Detect which cell encompasses the target text, then output its (X, Y) center coordinate. 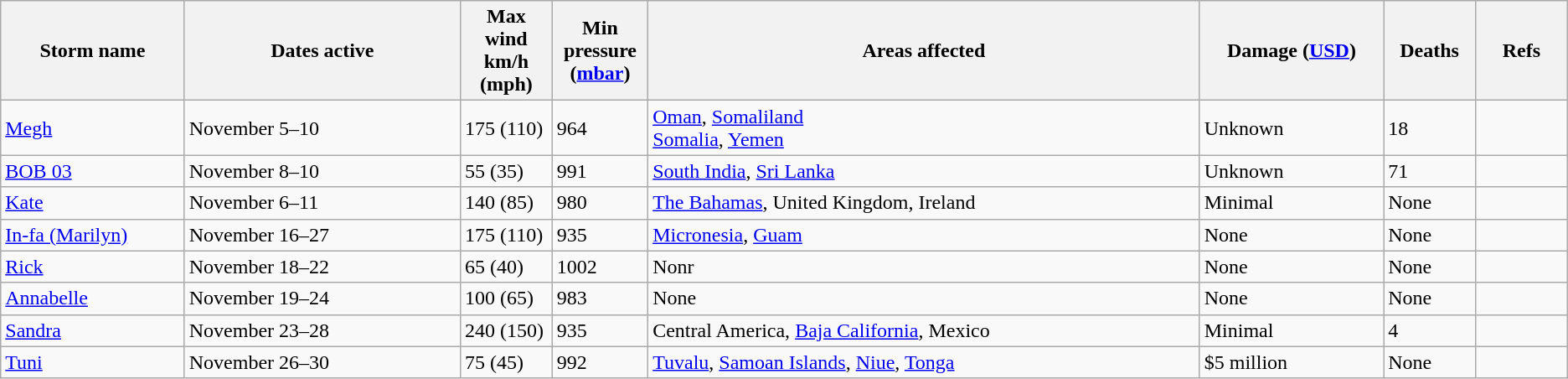
18 (1430, 127)
Min pressure (mbar) (600, 50)
1002 (600, 267)
Storm name (92, 50)
992 (600, 362)
Annabelle (92, 299)
$5 million (1292, 362)
Megh (92, 127)
November 18–22 (322, 267)
991 (600, 171)
Tuvalu, Samoan Islands, Niue, Tonga (925, 362)
Central America, Baja California, Mexico (925, 330)
Rick (92, 267)
65 (40) (507, 267)
240 (150) (507, 330)
75 (45) (507, 362)
140 (85) (507, 203)
Refs (1521, 50)
November 6–11 (322, 203)
BOB 03 (92, 171)
71 (1430, 171)
November 5–10 (322, 127)
100 (65) (507, 299)
55 (35) (507, 171)
South India, Sri Lanka (925, 171)
Kate (92, 203)
Tuni (92, 362)
Nonr (925, 267)
Micronesia, Guam (925, 235)
November 26–30 (322, 362)
Damage (USD) (1292, 50)
964 (600, 127)
November 16–27 (322, 235)
November 19–24 (322, 299)
983 (600, 299)
November 23–28 (322, 330)
Max wind km/h (mph) (507, 50)
Sandra (92, 330)
Deaths (1430, 50)
4 (1430, 330)
November 8–10 (322, 171)
Areas affected (925, 50)
980 (600, 203)
In-fa (Marilyn) (92, 235)
Dates active (322, 50)
Oman, SomalilandSomalia, Yemen (925, 127)
The Bahamas, United Kingdom, Ireland (925, 203)
